From the cell containing the given text, extract its center point as (x, y) coordinate. 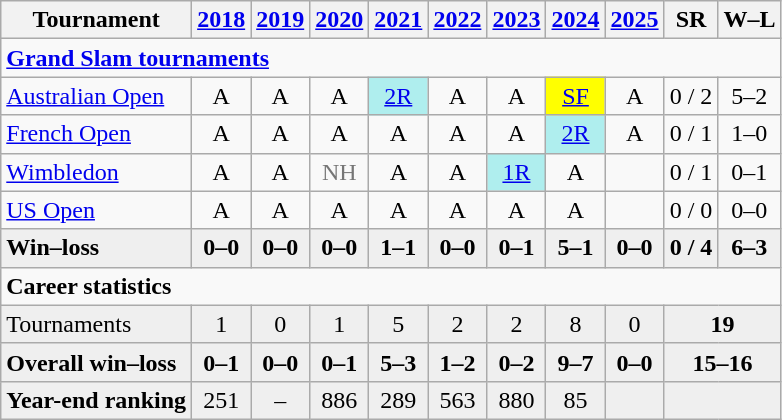
2018 (222, 20)
SR (691, 20)
Career statistics (391, 286)
2020 (340, 20)
2024 (576, 20)
15–16 (722, 362)
1–1 (398, 248)
5–2 (750, 96)
Australian Open (96, 96)
0 / 0 (691, 210)
2025 (634, 20)
Tournaments (96, 324)
9–7 (576, 362)
5–3 (398, 362)
2021 (398, 20)
Year-end ranking (96, 400)
289 (398, 400)
2022 (458, 20)
6–3 (750, 248)
– (280, 400)
French Open (96, 134)
Win–loss (96, 248)
Wimbledon (96, 172)
0–2 (516, 362)
Grand Slam tournaments (391, 58)
1R (516, 172)
Overall win–loss (96, 362)
NH (340, 172)
886 (340, 400)
251 (222, 400)
8 (576, 324)
5–1 (576, 248)
880 (516, 400)
0 / 2 (691, 96)
0 / 4 (691, 248)
2023 (516, 20)
85 (576, 400)
563 (458, 400)
5 (398, 324)
SF (576, 96)
2019 (280, 20)
W–L (750, 20)
19 (722, 324)
Tournament (96, 20)
1–2 (458, 362)
1–0 (750, 134)
US Open (96, 210)
